Pinpoint the cell where the given text exists, returning its (X, Y) midpoint coordinate. 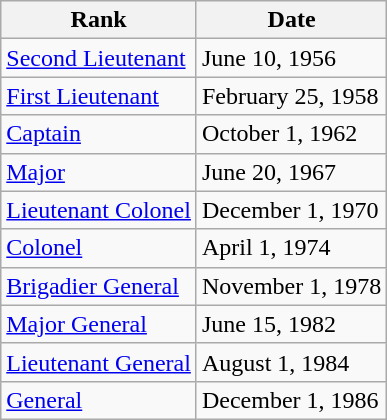
June 10, 1956 (291, 58)
December 1, 1986 (291, 400)
Second Lieutenant (99, 58)
October 1, 1962 (291, 134)
Captain (99, 134)
February 25, 1958 (291, 96)
Major General (99, 324)
August 1, 1984 (291, 362)
Date (291, 20)
November 1, 1978 (291, 286)
Colonel (99, 248)
Lieutenant General (99, 362)
Major (99, 172)
Brigadier General (99, 286)
Rank (99, 20)
June 20, 1967 (291, 172)
General (99, 400)
Lieutenant Colonel (99, 210)
June 15, 1982 (291, 324)
First Lieutenant (99, 96)
April 1, 1974 (291, 248)
December 1, 1970 (291, 210)
